Search for the cell housing the specified text and yield its [X, Y] center coordinate. 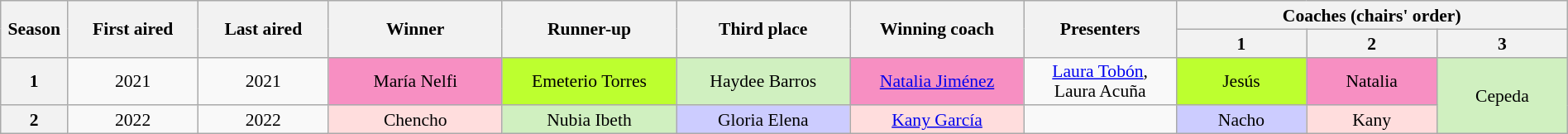
Jesús [1241, 81]
Emeterio Torres [589, 81]
First aired [133, 29]
María Nelfi [415, 81]
Runner-up [589, 29]
Chencho [415, 120]
Third place [763, 29]
Nacho [1241, 120]
Gloria Elena [763, 120]
Natalia [1372, 81]
Kany [1372, 120]
Laura Tobón,Laura Acuña [1100, 81]
Natalia Jiménez [937, 81]
Last aired [263, 29]
3 [1502, 43]
Presenters [1100, 29]
Winner [415, 29]
Nubia Ibeth [589, 120]
Haydee Barros [763, 81]
Cepeda [1502, 95]
Season [35, 29]
Kany García [937, 120]
Coaches (chairs' order) [1371, 15]
Winning coach [937, 29]
